Scan for the cell matching the given text and deliver its [X, Y] coordinate at center. 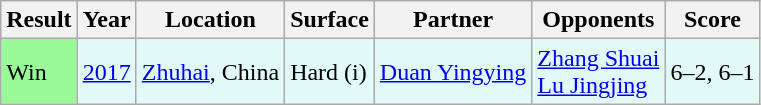
Result [39, 20]
Win [39, 72]
Hard (i) [330, 72]
Score [712, 20]
Location [210, 20]
2017 [106, 72]
Partner [453, 20]
Opponents [598, 20]
Duan Yingying [453, 72]
Zhuhai, China [210, 72]
Surface [330, 20]
Zhang Shuai Lu Jingjing [598, 72]
6–2, 6–1 [712, 72]
Year [106, 20]
